Determine the (X, Y) coordinate at the center of the cell enclosing the given text.  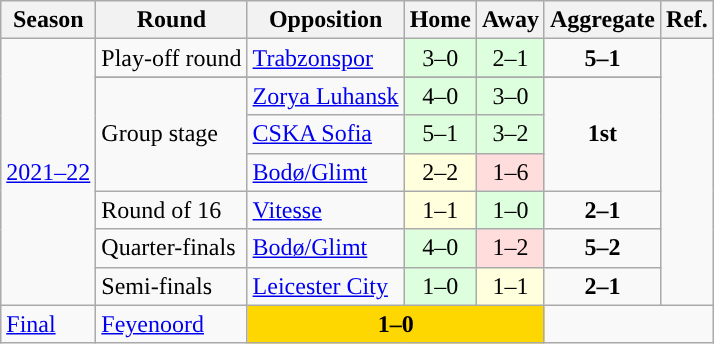
Away (510, 20)
5–2 (602, 248)
Round (172, 20)
Season (48, 20)
Quarter-finals (172, 248)
2–2 (440, 172)
Aggregate (602, 20)
Play-off round (172, 58)
CSKA Sofia (326, 134)
1st (602, 134)
Opposition (326, 20)
3–2 (510, 134)
Zorya Luhansk (326, 96)
1–2 (510, 248)
Round of 16 (172, 210)
Vitesse (326, 210)
Semi-finals (172, 286)
Group stage (172, 134)
2021–22 (48, 172)
Feyenoord (172, 324)
Home (440, 20)
1–6 (510, 172)
Leicester City (326, 286)
Trabzonspor (326, 58)
Ref. (686, 20)
Final (48, 324)
